Output the [X, Y] coordinate of the center of the cell containing the given text.  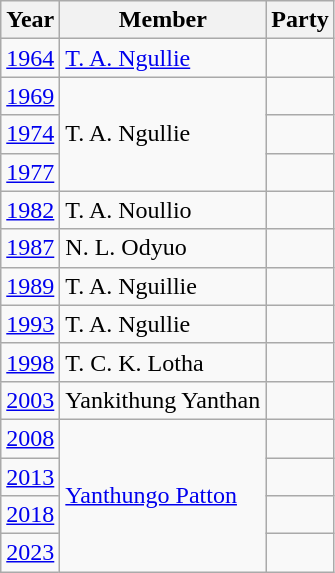
Yankithung Yanthan [163, 400]
1964 [30, 58]
T. A. Nguillie [163, 286]
2018 [30, 515]
N. L. Odyuo [163, 248]
1974 [30, 134]
2013 [30, 477]
2023 [30, 553]
1977 [30, 172]
1987 [30, 248]
1982 [30, 210]
2003 [30, 400]
T. C. K. Lotha [163, 362]
1989 [30, 286]
Party [300, 20]
Yanthungo Patton [163, 495]
Member [163, 20]
Year [30, 20]
2008 [30, 438]
T. A. Noullio [163, 210]
1993 [30, 324]
1969 [30, 96]
1998 [30, 362]
